Locate the cell with the specified text and output its [X, Y] center coordinate. 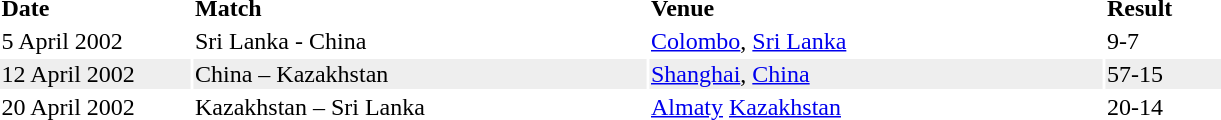
Colombo, Sri Lanka [876, 41]
12 April 2002 [95, 74]
Sri Lanka - China [420, 41]
5 April 2002 [95, 41]
Shanghai, China [876, 74]
China – Kazakhstan [420, 74]
